Identify which cell holds the provided text, then report its [x, y] central coordinate. 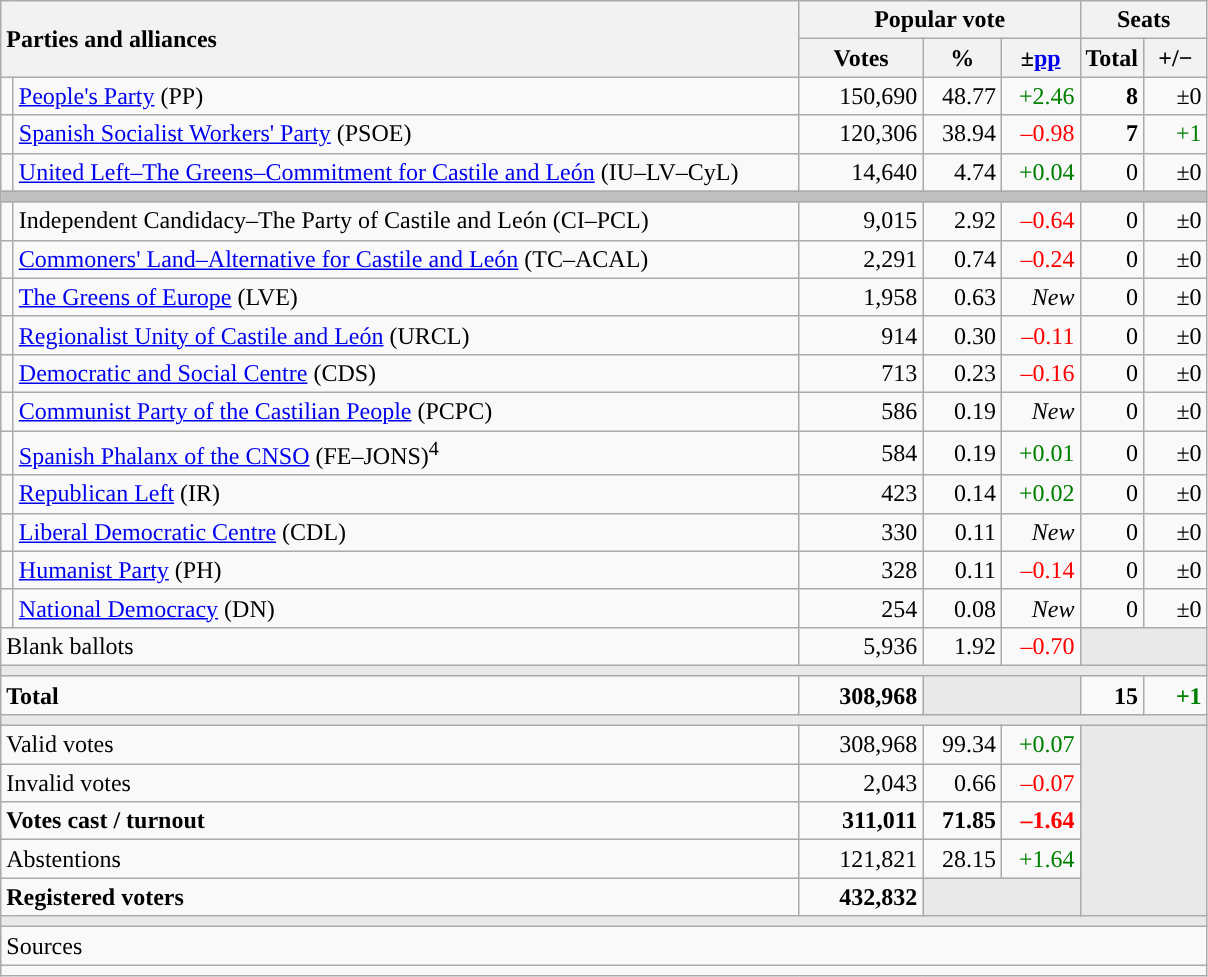
7 [1112, 134]
432,832 [861, 897]
National Democracy (DN) [406, 608]
586 [861, 411]
99.34 [962, 745]
311,011 [861, 821]
0.63 [962, 297]
2,043 [861, 783]
People's Party (PP) [406, 96]
–0.16 [1040, 373]
Communist Party of the Castilian People (PCPC) [406, 411]
121,821 [861, 859]
Abstentions [400, 859]
Votes [861, 58]
Blank ballots [400, 646]
–0.07 [1040, 783]
+0.04 [1040, 172]
–1.64 [1040, 821]
+0.07 [1040, 745]
Parties and alliances [400, 39]
28.15 [962, 859]
+/− [1176, 58]
Invalid votes [400, 783]
423 [861, 494]
48.77 [962, 96]
914 [861, 335]
Democratic and Social Centre (CDS) [406, 373]
+2.46 [1040, 96]
Registered voters [400, 897]
Popular vote [940, 20]
United Left–The Greens–Commitment for Castile and León (IU–LV–CyL) [406, 172]
Humanist Party (PH) [406, 570]
Valid votes [400, 745]
120,306 [861, 134]
15 [1112, 695]
Spanish Phalanx of the CNSO (FE–JONS)4 [406, 452]
8 [1112, 96]
1.92 [962, 646]
71.85 [962, 821]
Votes cast / turnout [400, 821]
±pp [1040, 58]
0.30 [962, 335]
4.74 [962, 172]
0.08 [962, 608]
Sources [604, 946]
Republican Left (IR) [406, 494]
713 [861, 373]
584 [861, 452]
+1.64 [1040, 859]
1,958 [861, 297]
Regionalist Unity of Castile and León (URCL) [406, 335]
330 [861, 532]
328 [861, 570]
The Greens of Europe (LVE) [406, 297]
0.74 [962, 259]
–0.70 [1040, 646]
Commoners' Land–Alternative for Castile and León (TC–ACAL) [406, 259]
0.23 [962, 373]
38.94 [962, 134]
Spanish Socialist Workers' Party (PSOE) [406, 134]
Liberal Democratic Centre (CDL) [406, 532]
254 [861, 608]
2,291 [861, 259]
14,640 [861, 172]
150,690 [861, 96]
% [962, 58]
–0.24 [1040, 259]
–0.64 [1040, 221]
–0.11 [1040, 335]
Independent Candidacy–The Party of Castile and León (CI–PCL) [406, 221]
Seats [1144, 20]
+0.02 [1040, 494]
2.92 [962, 221]
0.66 [962, 783]
5,936 [861, 646]
–0.14 [1040, 570]
+0.01 [1040, 452]
9,015 [861, 221]
0.14 [962, 494]
–0.98 [1040, 134]
